Search for the cell housing the specified text and yield its [x, y] center coordinate. 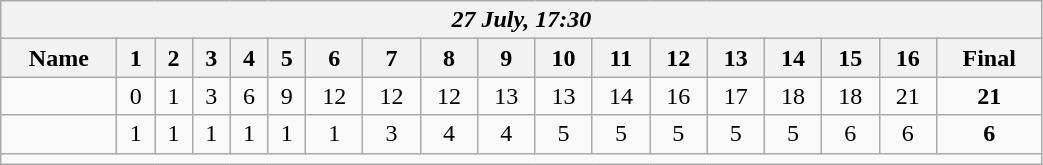
7 [392, 58]
Name [59, 58]
10 [564, 58]
2 [174, 58]
27 July, 17:30 [522, 20]
15 [850, 58]
0 [136, 96]
17 [736, 96]
11 [620, 58]
8 [448, 58]
Final [989, 58]
